Provide the (x, y) coordinate of the cell's center where the given text is located.  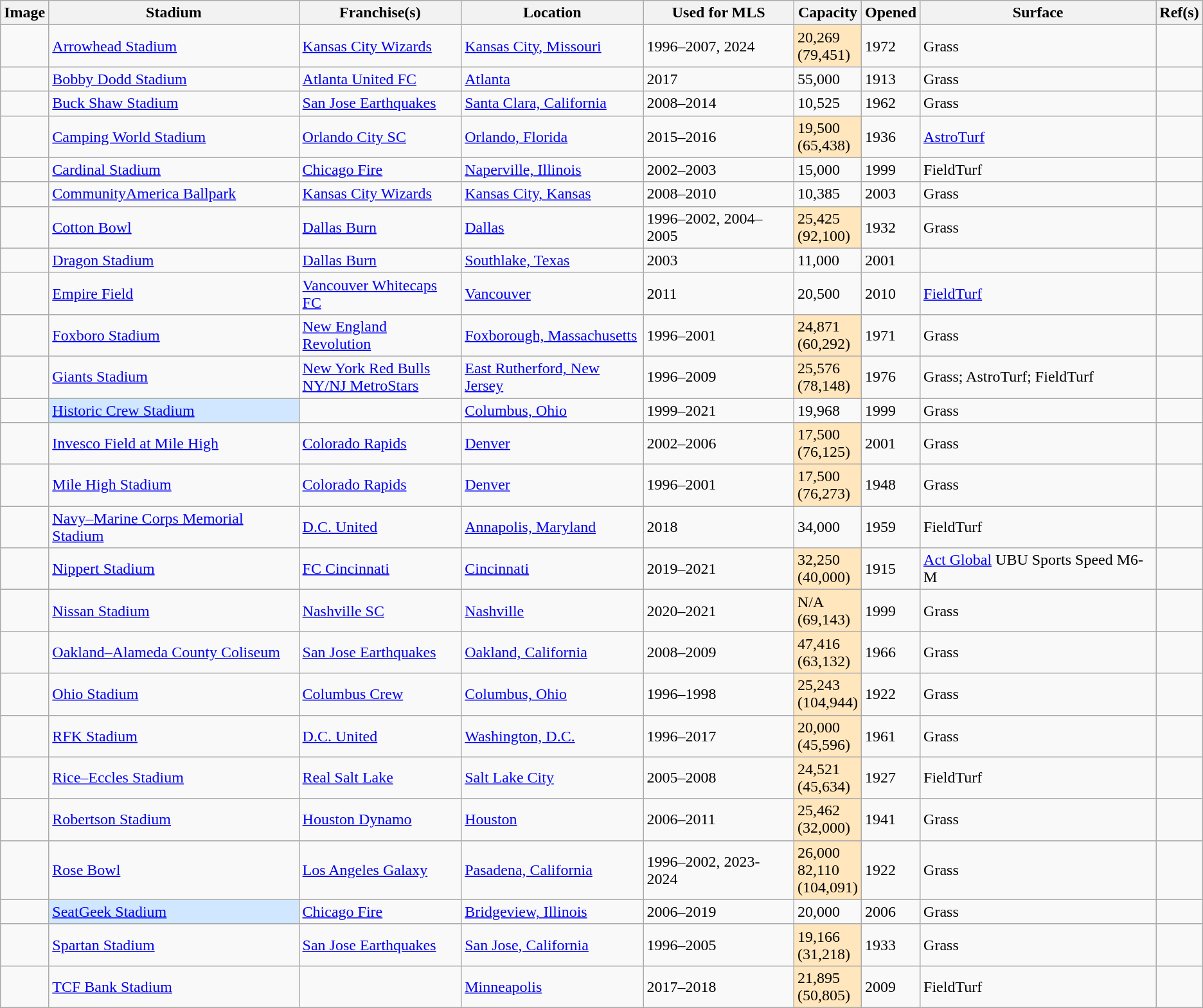
Kansas City, Missouri (553, 46)
Historic Crew Stadium (174, 411)
17,500(76,125) (828, 443)
Los Angeles Galaxy (380, 870)
2009 (891, 987)
East Rutherford, New Jersey (553, 376)
19,166(31,218) (828, 944)
11,000 (828, 260)
Invesco Field at Mile High (174, 443)
Oakland–Alameda County Coliseum (174, 653)
Southlake, Texas (553, 260)
2015–2016 (718, 136)
26,00082,110(104,091) (828, 870)
2006–2011 (718, 820)
47,416(63,132) (828, 653)
Houston Dynamo (380, 820)
2020–2021 (718, 610)
1959 (891, 527)
1962 (891, 103)
Atlanta (553, 79)
Santa Clara, California (553, 103)
San Jose, California (553, 944)
1996–2002, 2023-2024 (718, 870)
2010 (891, 293)
1948 (891, 486)
Franchise(s) (380, 13)
Nippert Stadium (174, 569)
Rice–Eccles Stadium (174, 777)
Cardinal Stadium (174, 170)
2002–2006 (718, 443)
1972 (891, 46)
1996–2009 (718, 376)
Spartan Stadium (174, 944)
Foxboro Stadium (174, 335)
Real Salt Lake (380, 777)
1996–2002, 2004–2005 (718, 227)
Capacity (828, 13)
1933 (891, 944)
1913 (891, 79)
Salt Lake City (553, 777)
1996–2017 (718, 736)
Navy–Marine Corps Memorial Stadium (174, 527)
2006 (891, 912)
Columbus Crew (380, 694)
1976 (891, 376)
1996–1998 (718, 694)
2008–2014 (718, 103)
1961 (891, 736)
Ohio Stadium (174, 694)
1966 (891, 653)
2017 (718, 79)
Grass; AstroTurf; FieldTurf (1038, 376)
21,895(50,805) (828, 987)
N/A(69,143) (828, 610)
19,500(65,438) (828, 136)
Annapolis, Maryland (553, 527)
Orlando, Florida (553, 136)
1971 (891, 335)
Houston (553, 820)
RFK Stadium (174, 736)
New England Revolution (380, 335)
10,385 (828, 194)
Washington, D.C. (553, 736)
1999–2021 (718, 411)
Image (24, 13)
Cincinnati (553, 569)
Cotton Bowl (174, 227)
25,425(92,100) (828, 227)
Camping World Stadium (174, 136)
Giants Stadium (174, 376)
2011 (718, 293)
1996–2007, 2024 (718, 46)
15,000 (828, 170)
10,525 (828, 103)
25,576(78,148) (828, 376)
Buck Shaw Stadium (174, 103)
Dragon Stadium (174, 260)
2008–2009 (718, 653)
2017–2018 (718, 987)
Act Global UBU Sports Speed M6-M (1038, 569)
Naperville, Illinois (553, 170)
CommunityAmerica Ballpark (174, 194)
Oakland, California (553, 653)
Nissan Stadium (174, 610)
Ref(s) (1179, 13)
Vancouver (553, 293)
Arrowhead Stadium (174, 46)
2008–2010 (718, 194)
2005–2008 (718, 777)
1915 (891, 569)
Atlanta United FC (380, 79)
17,500(76,273) (828, 486)
Foxborough, Massachusetts (553, 335)
25,462(32,000) (828, 820)
34,000 (828, 527)
2019–2021 (718, 569)
Nashville (553, 610)
Stadium (174, 13)
Location (553, 13)
Orlando City SC (380, 136)
Rose Bowl (174, 870)
Minneapolis (553, 987)
Dallas (553, 227)
Bobby Dodd Stadium (174, 79)
Kansas City, Kansas (553, 194)
Mile High Stadium (174, 486)
20,269(79,451) (828, 46)
19,968 (828, 411)
1941 (891, 820)
1996–2005 (718, 944)
Surface (1038, 13)
AstroTurf (1038, 136)
32,250(40,000) (828, 569)
20,500 (828, 293)
Used for MLS (718, 13)
Vancouver Whitecaps FC (380, 293)
Empire Field (174, 293)
Nashville SC (380, 610)
2006–2019 (718, 912)
20,000 (828, 912)
Bridgeview, Illinois (553, 912)
25,243(104,944) (828, 694)
55,000 (828, 79)
2018 (718, 527)
20,000(45,596) (828, 736)
TCF Bank Stadium (174, 987)
24,871(60,292) (828, 335)
Opened (891, 13)
1927 (891, 777)
2002–2003 (718, 170)
FC Cincinnati (380, 569)
Robertson Stadium (174, 820)
1932 (891, 227)
24,521(45,634) (828, 777)
New York Red BullsNY/NJ MetroStars (380, 376)
SeatGeek Stadium (174, 912)
1936 (891, 136)
Pasadena, California (553, 870)
